Determine the [x, y] coordinate at the center of the cell enclosing the given text.  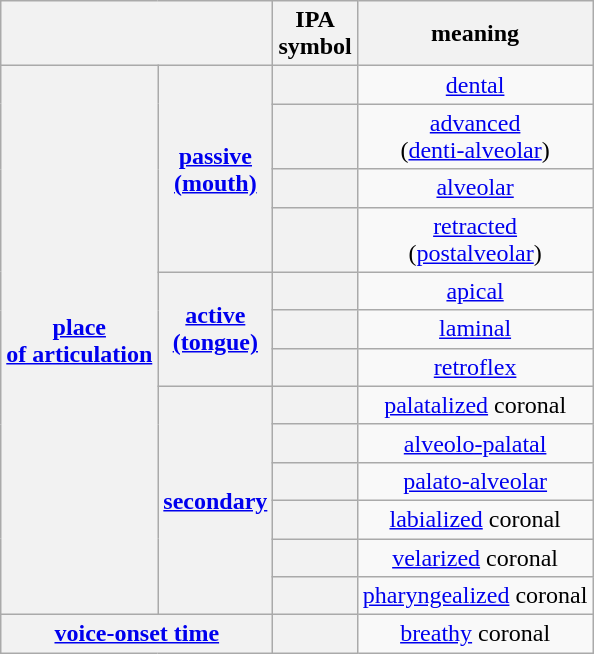
placeof articulation [80, 340]
active(tongue) [216, 329]
velarized coronal [475, 557]
palatalized coronal [475, 405]
passive(mouth) [216, 169]
retroflex [475, 367]
laminal [475, 329]
breathy coronal [475, 634]
alveolar [475, 188]
advanced(denti-alveolar) [475, 136]
voice-onset time [137, 634]
secondary [216, 500]
dental [475, 85]
pharyngealized coronal [475, 596]
IPAsymbol [315, 34]
labialized coronal [475, 519]
retracted(postalveolar) [475, 240]
alveolo-palatal [475, 443]
meaning [475, 34]
apical [475, 291]
palato-alveolar [475, 481]
